Output the [X, Y] coordinate of the center of the cell containing the given text.  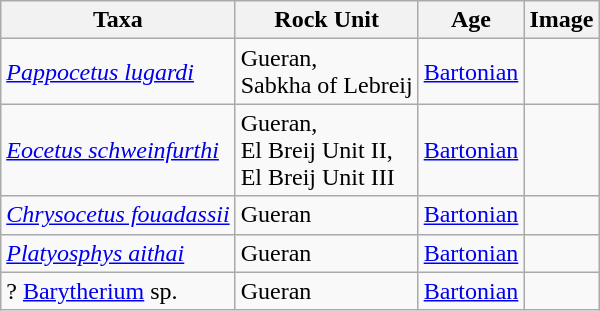
Image [562, 20]
Chrysocetus fouadassii [118, 215]
Pappocetus lugardi [118, 72]
Gueran,El Breij Unit II,El Breij Unit III [326, 150]
Eocetus schweinfurthi [118, 150]
? Barytherium sp. [118, 291]
Taxa [118, 20]
Platyosphys aithai [118, 253]
Rock Unit [326, 20]
Age [471, 20]
Gueran,Sabkha of Lebreij [326, 72]
